Search for the cell housing the specified text and yield its (x, y) center coordinate. 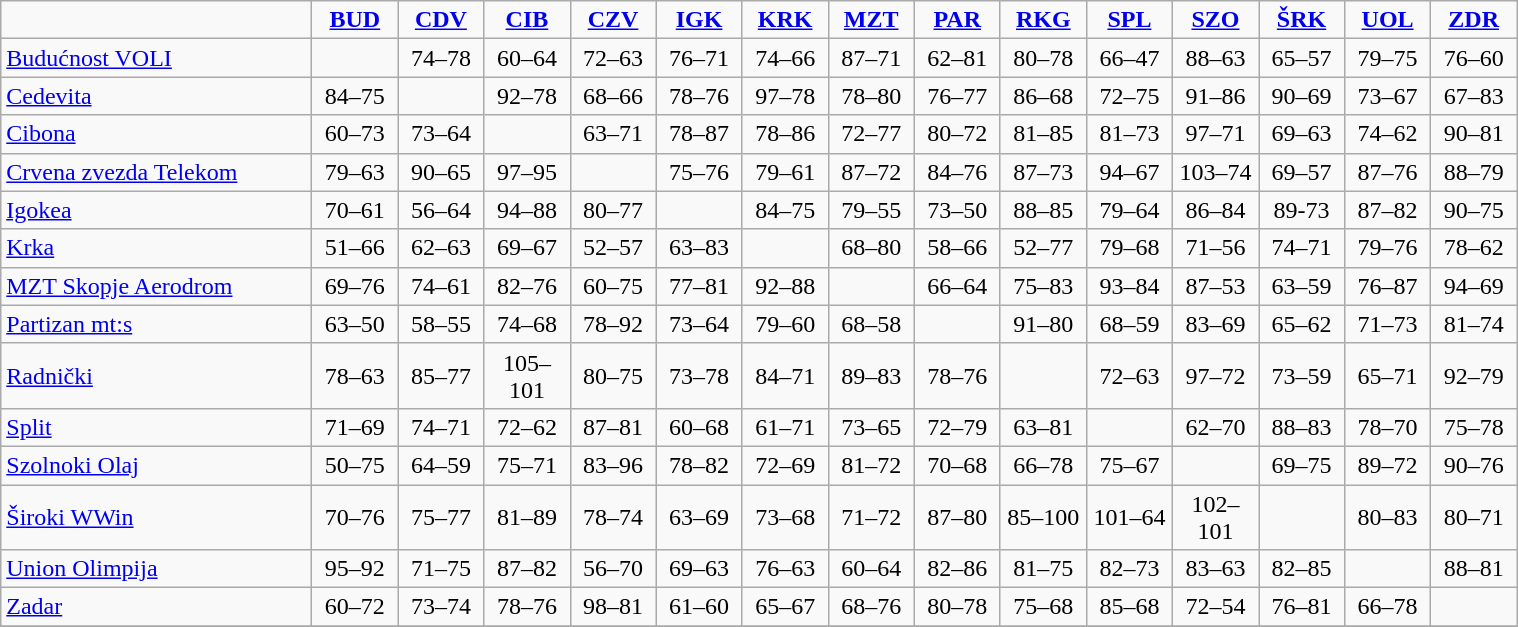
76–81 (1301, 607)
79–63 (355, 172)
66–64 (957, 286)
81–85 (1043, 134)
90–69 (1301, 96)
87–72 (871, 172)
KRK (785, 20)
63–69 (699, 516)
85–68 (1129, 607)
85–100 (1043, 516)
73–65 (871, 427)
82–85 (1301, 569)
SZO (1215, 20)
94–67 (1129, 172)
79–75 (1388, 58)
72–54 (1215, 607)
75–78 (1474, 427)
Igokea (156, 210)
73–74 (441, 607)
71–56 (1215, 248)
74–61 (441, 286)
81–74 (1474, 324)
Szolnoki Olaj (156, 465)
73–78 (699, 376)
69–57 (1301, 172)
87–81 (613, 427)
83–96 (613, 465)
80–71 (1474, 516)
93–84 (1129, 286)
56–70 (613, 569)
52–57 (613, 248)
88–83 (1301, 427)
92–79 (1474, 376)
68–76 (871, 607)
84–71 (785, 376)
87–73 (1043, 172)
Radnički (156, 376)
Split (156, 427)
91–80 (1043, 324)
RKG (1043, 20)
68–59 (1129, 324)
PAR (957, 20)
102–101 (1215, 516)
82–86 (957, 569)
71–75 (441, 569)
78–86 (785, 134)
86–68 (1043, 96)
81–89 (527, 516)
81–73 (1129, 134)
62–63 (441, 248)
89-73 (1301, 210)
79–68 (1129, 248)
75–76 (699, 172)
80–72 (957, 134)
62–70 (1215, 427)
80–77 (613, 210)
78–74 (613, 516)
70–76 (355, 516)
67–83 (1474, 96)
87–80 (957, 516)
58–55 (441, 324)
94–69 (1474, 286)
Široki WWin (156, 516)
58–66 (957, 248)
92–78 (527, 96)
80–75 (613, 376)
79–55 (871, 210)
ZDR (1474, 20)
69–67 (527, 248)
CIB (527, 20)
71–72 (871, 516)
76–77 (957, 96)
ŠRK (1301, 20)
62–81 (957, 58)
97–95 (527, 172)
76–71 (699, 58)
65–62 (1301, 324)
72–62 (527, 427)
52–77 (1043, 248)
MZT Skopje Aerodrom (156, 286)
90–75 (1474, 210)
65–67 (785, 607)
63–50 (355, 324)
65–71 (1388, 376)
64–59 (441, 465)
60–68 (699, 427)
63–81 (1043, 427)
73–68 (785, 516)
95–92 (355, 569)
76–87 (1388, 286)
76–60 (1474, 58)
75–67 (1129, 465)
78–92 (613, 324)
69–75 (1301, 465)
86–84 (1215, 210)
UOL (1388, 20)
Zadar (156, 607)
69–76 (355, 286)
72–69 (785, 465)
SPL (1129, 20)
71–73 (1388, 324)
IGK (699, 20)
68–58 (871, 324)
56–64 (441, 210)
89–83 (871, 376)
81–72 (871, 465)
60–72 (355, 607)
Crvena zvezda Telekom (156, 172)
72–75 (1129, 96)
74–62 (1388, 134)
75–77 (441, 516)
73–59 (1301, 376)
90–81 (1474, 134)
74–68 (527, 324)
78–80 (871, 96)
51–66 (355, 248)
68–66 (613, 96)
63–59 (1301, 286)
MZT (871, 20)
79–64 (1129, 210)
CZV (613, 20)
88–85 (1043, 210)
Union Olimpija (156, 569)
75–68 (1043, 607)
70–68 (957, 465)
Krka (156, 248)
87–71 (871, 58)
88–79 (1474, 172)
90–65 (441, 172)
83–69 (1215, 324)
60–73 (355, 134)
90–76 (1474, 465)
75–71 (527, 465)
82–73 (1129, 569)
98–81 (613, 607)
61–71 (785, 427)
88–81 (1474, 569)
61–60 (699, 607)
78–63 (355, 376)
101–64 (1129, 516)
89–72 (1388, 465)
85–77 (441, 376)
97–71 (1215, 134)
78–70 (1388, 427)
84–76 (957, 172)
97–72 (1215, 376)
Budućnost VOLI (156, 58)
91–86 (1215, 96)
77–81 (699, 286)
78–87 (699, 134)
81–75 (1043, 569)
78–62 (1474, 248)
79–76 (1388, 248)
103–74 (1215, 172)
74–66 (785, 58)
97–78 (785, 96)
83–63 (1215, 569)
72–79 (957, 427)
Cedevita (156, 96)
63–71 (613, 134)
70–61 (355, 210)
66–47 (1129, 58)
74–78 (441, 58)
72–77 (871, 134)
76–63 (785, 569)
105–101 (527, 376)
75–83 (1043, 286)
Cibona (156, 134)
73–50 (957, 210)
80–83 (1388, 516)
88–63 (1215, 58)
87–76 (1388, 172)
94–88 (527, 210)
65–57 (1301, 58)
79–61 (785, 172)
71–69 (355, 427)
73–67 (1388, 96)
63–83 (699, 248)
68–80 (871, 248)
92–88 (785, 286)
82–76 (527, 286)
BUD (355, 20)
50–75 (355, 465)
79–60 (785, 324)
60–75 (613, 286)
Partizan mt:s (156, 324)
CDV (441, 20)
87–53 (1215, 286)
78–82 (699, 465)
